Return (X, Y) of the center of cell containing provided text 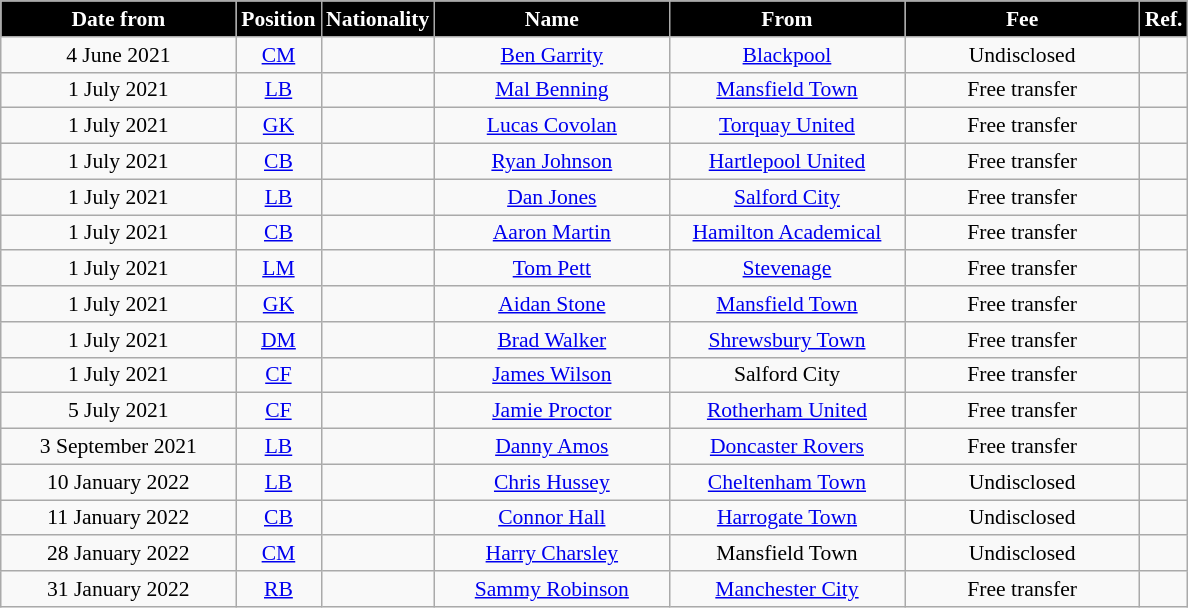
Sammy Robinson (552, 589)
Position (278, 19)
Danny Amos (552, 447)
Blackpool (786, 55)
DM (278, 340)
RB (278, 589)
Tom Pett (552, 269)
From (786, 19)
Ben Garrity (552, 55)
Hartlepool United (786, 162)
Dan Jones (552, 197)
4 June 2021 (118, 55)
Ref. (1164, 19)
28 January 2022 (118, 554)
Date from (118, 19)
Connor Hall (552, 518)
Jamie Proctor (552, 411)
Manchester City (786, 589)
3 September 2021 (118, 447)
Lucas Covolan (552, 126)
Fee (1022, 19)
Harrogate Town (786, 518)
Aaron Martin (552, 233)
LM (278, 269)
Doncaster Rovers (786, 447)
Ryan Johnson (552, 162)
Stevenage (786, 269)
Shrewsbury Town (786, 340)
Cheltenham Town (786, 482)
31 January 2022 (118, 589)
Torquay United (786, 126)
Chris Hussey (552, 482)
Rotherham United (786, 411)
Mal Benning (552, 90)
Hamilton Academical (786, 233)
Brad Walker (552, 340)
Harry Charsley (552, 554)
James Wilson (552, 375)
Name (552, 19)
Aidan Stone (552, 304)
10 January 2022 (118, 482)
11 January 2022 (118, 518)
5 July 2021 (118, 411)
Nationality (378, 19)
